Provide the [X, Y] coordinate of the cell's center where the given text is located.  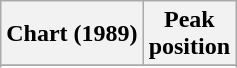
Peakposition [189, 34]
Chart (1989) [72, 34]
